Search for the cell housing the specified text and yield its [x, y] center coordinate. 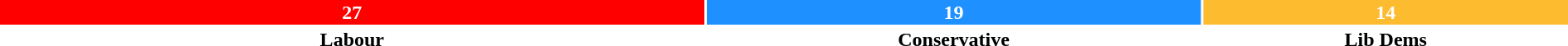
27 [352, 12]
14 [1385, 12]
19 [954, 12]
